From the cell containing the given text, extract its center point as [X, Y] coordinate. 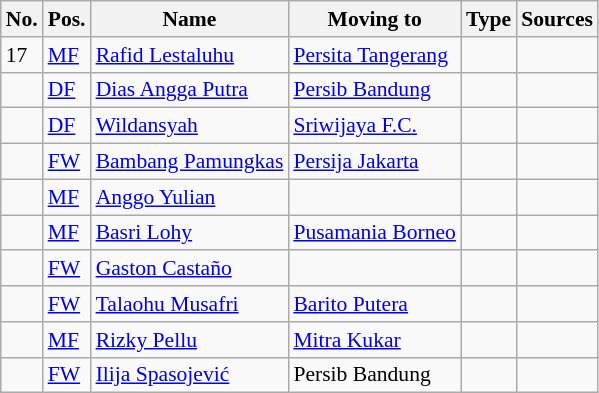
Moving to [374, 19]
Pusamania Borneo [374, 233]
Dias Angga Putra [190, 90]
No. [22, 19]
Rizky Pellu [190, 340]
Type [488, 19]
Barito Putera [374, 304]
Sriwijaya F.C. [374, 126]
Pos. [67, 19]
Rafid Lestaluhu [190, 55]
Gaston Castaño [190, 269]
Name [190, 19]
17 [22, 55]
Persita Tangerang [374, 55]
Ilija Spasojević [190, 375]
Sources [557, 19]
Talaohu Musafri [190, 304]
Bambang Pamungkas [190, 162]
Persija Jakarta [374, 162]
Mitra Kukar [374, 340]
Wildansyah [190, 126]
Basri Lohy [190, 233]
Anggo Yulian [190, 197]
